Scan for the cell matching the given text and deliver its [x, y] coordinate at center. 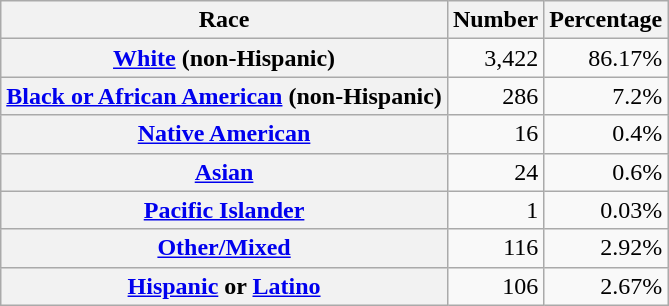
Native American [224, 134]
2.92% [606, 248]
Black or African American (non-Hispanic) [224, 96]
Percentage [606, 20]
86.17% [606, 58]
Hispanic or Latino [224, 286]
2.67% [606, 286]
1 [495, 210]
Race [224, 20]
Number [495, 20]
16 [495, 134]
White (non-Hispanic) [224, 58]
Asian [224, 172]
7.2% [606, 96]
24 [495, 172]
0.4% [606, 134]
Other/Mixed [224, 248]
0.03% [606, 210]
3,422 [495, 58]
116 [495, 248]
286 [495, 96]
0.6% [606, 172]
Pacific Islander [224, 210]
106 [495, 286]
